Provide the (x, y) coordinate of the cell's center where the given text is located.  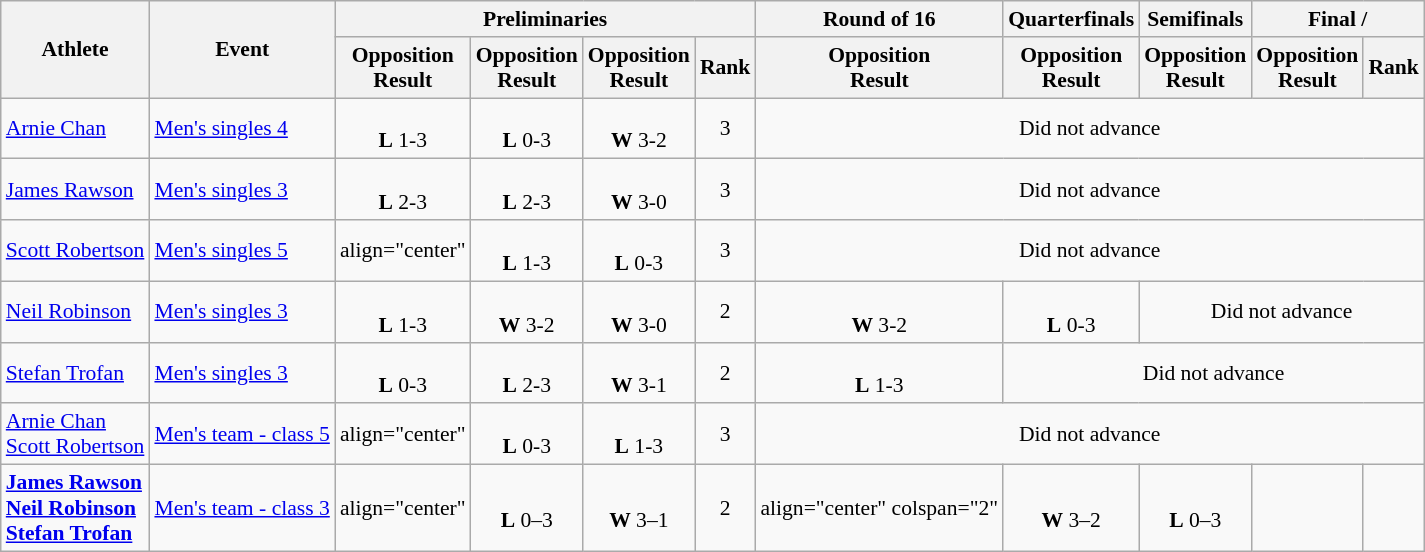
Stefan Trofan (76, 372)
W 3-1 (639, 372)
Event (242, 50)
Quarterfinals (1071, 19)
James Rawson (76, 190)
Arnie Chan (76, 128)
Round of 16 (879, 19)
W 3–2 (1071, 508)
Scott Robertson (76, 250)
Men's team - class 5 (242, 434)
Men's singles 5 (242, 250)
W 3–1 (639, 508)
align="center" colspan="2" (879, 508)
Semifinals (1195, 19)
Neil Robinson (76, 312)
Athlete (76, 50)
Final / (1338, 19)
Arnie Chan Scott Robertson (76, 434)
James Rawson Neil Robinson Stefan Trofan (76, 508)
Men's team - class 3 (242, 508)
Preliminaries (546, 19)
Men's singles 4 (242, 128)
